From the cell containing the given text, extract its center point as (X, Y) coordinate. 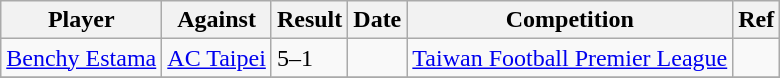
Against (217, 20)
Taiwan Football Premier League (570, 58)
Benchy Estama (82, 58)
Result (309, 20)
AC Taipei (217, 58)
5–1 (309, 58)
Ref (756, 20)
Competition (570, 20)
Date (378, 20)
Player (82, 20)
